From the cell containing the given text, extract its center point as (x, y) coordinate. 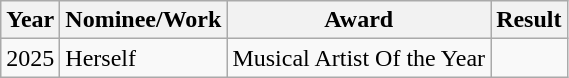
Result (529, 20)
Musical Artist Of the Year (359, 58)
Herself (144, 58)
2025 (30, 58)
Nominee/Work (144, 20)
Year (30, 20)
Award (359, 20)
